From the cell containing the given text, extract its center point as [X, Y] coordinate. 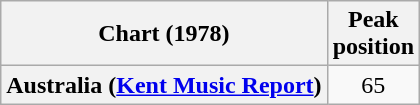
Peakposition [373, 34]
65 [373, 85]
Chart (1978) [164, 34]
Australia (Kent Music Report) [164, 85]
